Search for the cell housing the specified text and yield its [x, y] center coordinate. 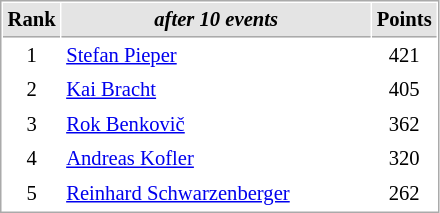
after 10 events [216, 20]
Kai Bracht [216, 90]
Rank [32, 20]
5 [32, 194]
Points [404, 20]
Stefan Pieper [216, 56]
Rok Benkovič [216, 124]
320 [404, 158]
3 [32, 124]
1 [32, 56]
362 [404, 124]
2 [32, 90]
4 [32, 158]
Reinhard Schwarzenberger [216, 194]
405 [404, 90]
Andreas Kofler [216, 158]
262 [404, 194]
421 [404, 56]
